Determine the (x, y) coordinate at the center of the cell enclosing the given text.  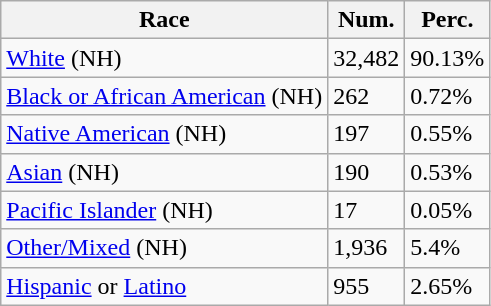
32,482 (366, 58)
0.72% (448, 96)
17 (366, 210)
Asian (NH) (164, 172)
5.4% (448, 248)
White (NH) (164, 58)
Hispanic or Latino (164, 286)
1,936 (366, 248)
190 (366, 172)
262 (366, 96)
0.05% (448, 210)
Black or African American (NH) (164, 96)
Perc. (448, 20)
197 (366, 134)
Num. (366, 20)
955 (366, 286)
Race (164, 20)
2.65% (448, 286)
0.55% (448, 134)
Pacific Islander (NH) (164, 210)
0.53% (448, 172)
90.13% (448, 58)
Native American (NH) (164, 134)
Other/Mixed (NH) (164, 248)
